Return the (X, Y) coordinate for the center point of the cell that contains the specified text.  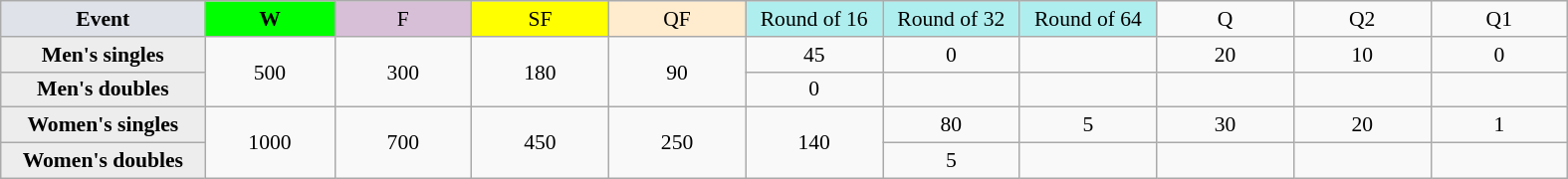
Round of 16 (814, 19)
45 (814, 55)
Women's singles (104, 125)
10 (1362, 55)
180 (541, 72)
Round of 32 (951, 19)
Q1 (1499, 19)
500 (270, 72)
250 (677, 143)
300 (403, 72)
Women's doubles (104, 161)
140 (814, 143)
90 (677, 72)
QF (677, 19)
Q2 (1362, 19)
Round of 64 (1088, 19)
450 (541, 143)
Event (104, 19)
700 (403, 143)
30 (1226, 125)
F (403, 19)
W (270, 19)
Men's singles (104, 55)
SF (541, 19)
Men's doubles (104, 89)
Q (1226, 19)
80 (951, 125)
1000 (270, 143)
1 (1499, 125)
